For the text-containing cell, return its midpoint in [x, y] coordinate format. 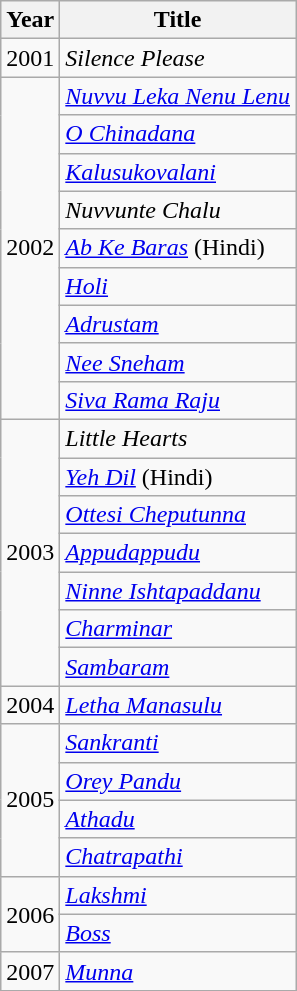
2003 [30, 552]
Charminar [178, 629]
O Chinadana [178, 134]
Boss [178, 933]
Siva Rama Raju [178, 400]
Yeh Dil (Hindi) [178, 477]
Munna [178, 971]
Kalusukovalani [178, 172]
Athadu [178, 819]
Sankranti [178, 743]
Nuvvu Leka Nenu Lenu [178, 96]
Lakshmi [178, 895]
2001 [30, 58]
2004 [30, 705]
Little Hearts [178, 438]
Ninne Ishtapaddanu [178, 591]
2006 [30, 914]
Appudappudu [178, 553]
Nee Sneham [178, 362]
Silence Please [178, 58]
Sambaram [178, 667]
Chatrapathi [178, 857]
Adrustam [178, 324]
Ab Ke Baras (Hindi) [178, 248]
Year [30, 20]
2007 [30, 971]
Holi [178, 286]
Ottesi Cheputunna [178, 515]
Nuvvunte Chalu [178, 210]
Title [178, 20]
2002 [30, 248]
Orey Pandu [178, 781]
2005 [30, 800]
Letha Manasulu [178, 705]
